Provide the [x, y] coordinate of the cell's center where the given text is located.  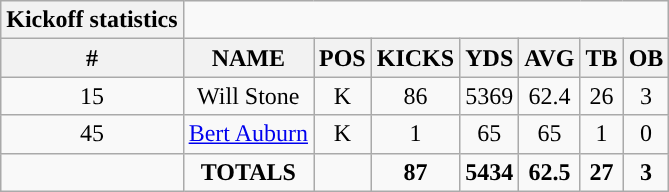
86 [415, 96]
AVG [550, 58]
Kickoff statistics [92, 20]
TOTALS [248, 172]
27 [602, 172]
15 [92, 96]
5434 [490, 172]
NAME [248, 58]
62.4 [550, 96]
0 [646, 134]
TB [602, 58]
KICKS [415, 58]
45 [92, 134]
YDS [490, 58]
62.5 [550, 172]
5369 [490, 96]
Will Stone [248, 96]
POS [343, 58]
26 [602, 96]
# [92, 58]
Bert Auburn [248, 134]
OB [646, 58]
87 [415, 172]
